From the cell containing the given text, extract its center point as (X, Y) coordinate. 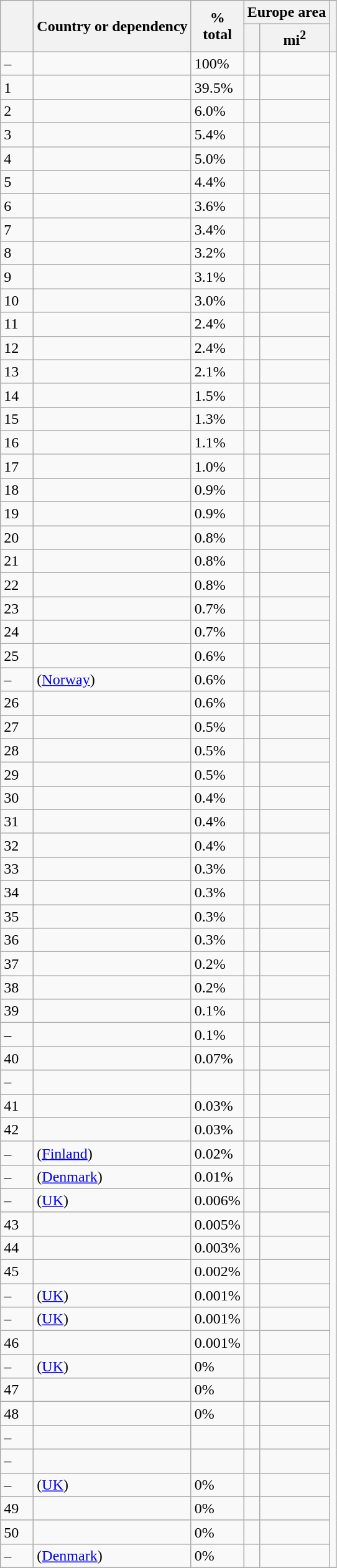
1.1% (218, 442)
100% (218, 63)
37 (17, 964)
18 (17, 490)
33 (17, 869)
5 (17, 182)
22 (17, 585)
39.5% (218, 87)
(Norway) (112, 679)
0.07% (218, 1058)
Europe area (287, 12)
1.5% (218, 395)
38 (17, 987)
15 (17, 419)
3 (17, 135)
3.4% (218, 230)
35 (17, 917)
mi2 (295, 39)
28 (17, 750)
48 (17, 1414)
24 (17, 632)
0.01% (218, 1177)
50 (17, 1532)
2.1% (218, 371)
1.0% (218, 466)
4.4% (218, 182)
9 (17, 277)
6 (17, 206)
29 (17, 774)
31 (17, 821)
0.002% (218, 1272)
11 (17, 324)
39 (17, 1011)
42 (17, 1129)
44 (17, 1248)
34 (17, 893)
2 (17, 111)
43 (17, 1224)
7 (17, 230)
1.3% (218, 419)
4 (17, 159)
5.4% (218, 135)
26 (17, 703)
17 (17, 466)
13 (17, 371)
45 (17, 1272)
10 (17, 301)
%total (218, 26)
32 (17, 845)
1 (17, 87)
25 (17, 656)
12 (17, 348)
36 (17, 940)
16 (17, 442)
21 (17, 561)
0.006% (218, 1200)
0.003% (218, 1248)
8 (17, 253)
5.0% (218, 159)
20 (17, 538)
47 (17, 1390)
(Finland) (112, 1153)
3.6% (218, 206)
3.1% (218, 277)
3.2% (218, 253)
6.0% (218, 111)
40 (17, 1058)
14 (17, 395)
41 (17, 1106)
46 (17, 1343)
3.0% (218, 301)
0.005% (218, 1224)
23 (17, 609)
30 (17, 798)
49 (17, 1508)
0.02% (218, 1153)
19 (17, 514)
Country or dependency (112, 26)
27 (17, 727)
